Provide the (x, y) coordinate of the cell's center where the given text is located.  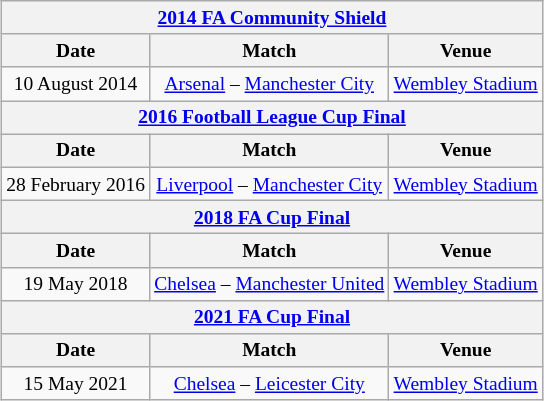
Chelsea – Manchester United (270, 284)
15 May 2021 (76, 384)
Liverpool – Manchester City (270, 184)
2021 FA Cup Final (272, 316)
28 February 2016 (76, 184)
19 May 2018 (76, 284)
10 August 2014 (76, 84)
2016 Football League Cup Final (272, 118)
Chelsea – Leicester City (270, 384)
2018 FA Cup Final (272, 216)
Arsenal – Manchester City (270, 84)
2014 FA Community Shield (272, 18)
